Capture the cell that displays the provided text and extract its (x, y) central coordinate. 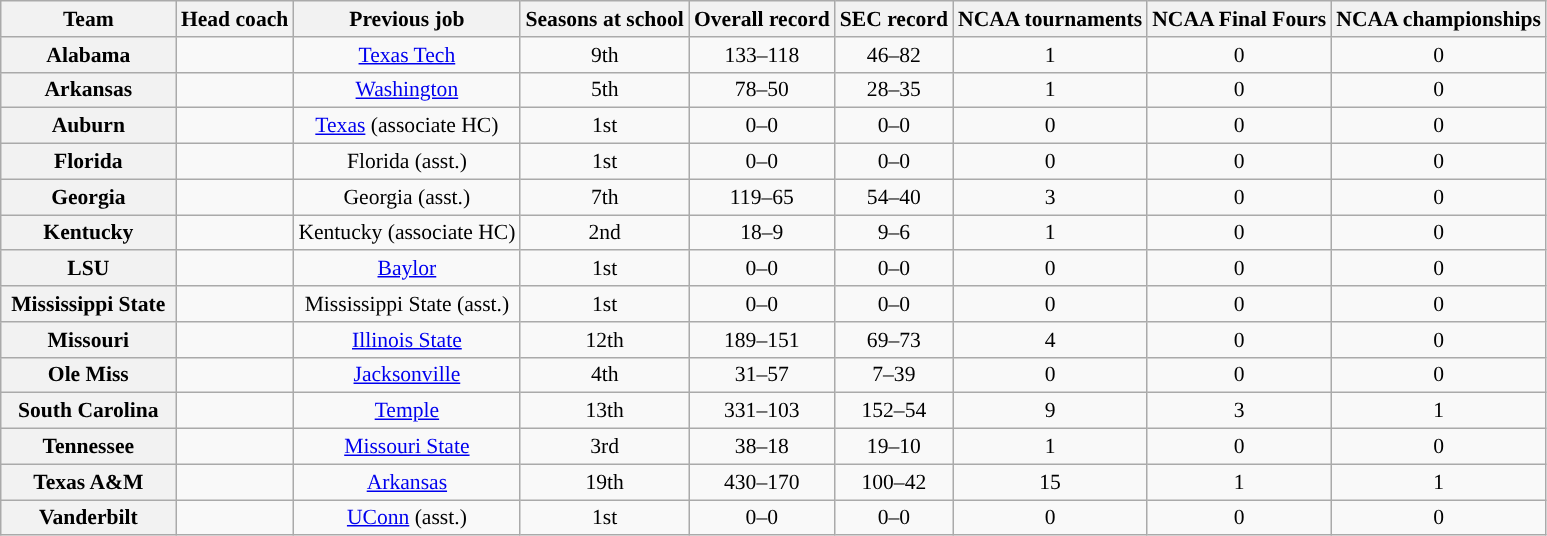
18–9 (762, 233)
Auburn (88, 126)
100–42 (894, 482)
12th (604, 340)
Texas (associate HC) (406, 126)
3rd (604, 447)
Vanderbilt (88, 518)
9 (1050, 411)
2nd (604, 233)
9th (604, 55)
54–40 (894, 197)
Overall record (762, 19)
119–65 (762, 197)
331–103 (762, 411)
9–6 (894, 233)
Temple (406, 411)
46–82 (894, 55)
19–10 (894, 447)
38–18 (762, 447)
Washington (406, 90)
Kentucky (88, 233)
Texas Tech (406, 55)
152–54 (894, 411)
430–170 (762, 482)
Missouri State (406, 447)
Jacksonville (406, 375)
South Carolina (88, 411)
Georgia (88, 197)
31–57 (762, 375)
Illinois State (406, 340)
NCAA championships (1438, 19)
Missouri (88, 340)
UConn (asst.) (406, 518)
7th (604, 197)
Previous job (406, 19)
Team (88, 19)
Texas A&M (88, 482)
Baylor (406, 269)
7–39 (894, 375)
4 (1050, 340)
LSU (88, 269)
SEC record (894, 19)
78–50 (762, 90)
189–151 (762, 340)
5th (604, 90)
NCAA tournaments (1050, 19)
Ole Miss (88, 375)
Seasons at school (604, 19)
Mississippi State (asst.) (406, 304)
28–35 (894, 90)
133–118 (762, 55)
Florida (88, 162)
Florida (asst.) (406, 162)
4th (604, 375)
13th (604, 411)
Mississippi State (88, 304)
Tennessee (88, 447)
NCAA Final Fours (1239, 19)
69–73 (894, 340)
19th (604, 482)
Alabama (88, 55)
Head coach (234, 19)
Georgia (asst.) (406, 197)
Kentucky (associate HC) (406, 233)
15 (1050, 482)
